Provide the (x, y) coordinate of the cell's center where the given text is located.  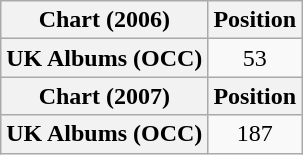
Chart (2006) (104, 20)
53 (255, 58)
187 (255, 134)
Chart (2007) (104, 96)
